Capture the cell that displays the provided text and extract its (X, Y) central coordinate. 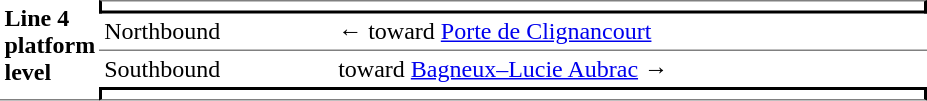
Northbound (217, 33)
Southbound (217, 69)
Line 4 platform level (50, 50)
